Find where the given text appears and provide that cell's center as (X, Y) coordinate. 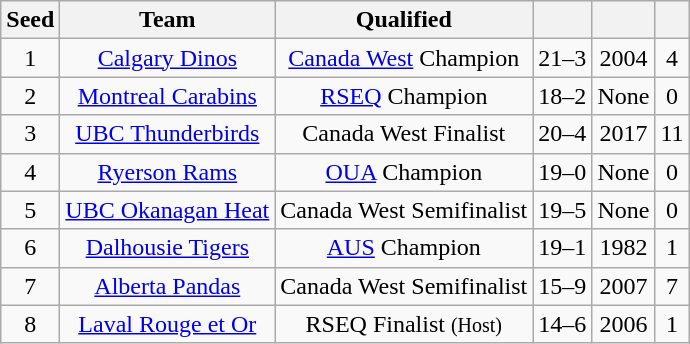
AUS Champion (404, 248)
RSEQ Finalist (Host) (404, 324)
Canada West Finalist (404, 134)
UBC Okanagan Heat (168, 210)
Laval Rouge et Or (168, 324)
Alberta Pandas (168, 286)
15–9 (562, 286)
2 (30, 96)
1982 (624, 248)
RSEQ Champion (404, 96)
8 (30, 324)
2017 (624, 134)
3 (30, 134)
20–4 (562, 134)
Ryerson Rams (168, 172)
19–0 (562, 172)
19–5 (562, 210)
2004 (624, 58)
OUA Champion (404, 172)
2006 (624, 324)
11 (672, 134)
19–1 (562, 248)
21–3 (562, 58)
Seed (30, 20)
18–2 (562, 96)
Qualified (404, 20)
Montreal Carabins (168, 96)
Calgary Dinos (168, 58)
Dalhousie Tigers (168, 248)
Canada West Champion (404, 58)
2007 (624, 286)
UBC Thunderbirds (168, 134)
5 (30, 210)
Team (168, 20)
6 (30, 248)
14–6 (562, 324)
